Capture the cell that displays the provided text and extract its (x, y) central coordinate. 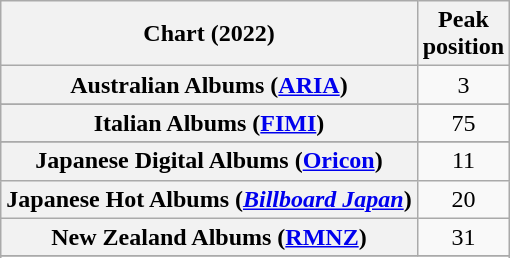
Japanese Hot Albums (Billboard Japan) (209, 199)
75 (463, 123)
Japanese Digital Albums (Oricon) (209, 161)
3 (463, 85)
31 (463, 237)
Italian Albums (FIMI) (209, 123)
11 (463, 161)
Peakposition (463, 34)
New Zealand Albums (RMNZ) (209, 237)
20 (463, 199)
Australian Albums (ARIA) (209, 85)
Chart (2022) (209, 34)
